Scan for the cell matching the given text and deliver its (X, Y) coordinate at center. 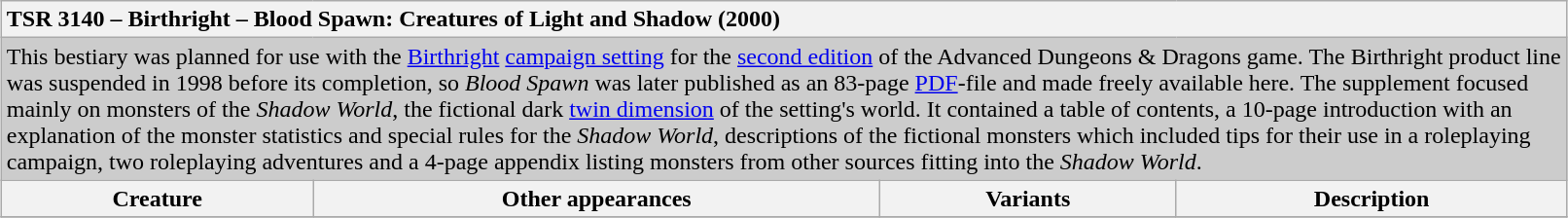
Variants (1027, 199)
TSR 3140 – Birthright – Blood Spawn: Creatures of Light and Shadow (2000) (784, 19)
Other appearances (596, 199)
Description (1372, 199)
Creature (158, 199)
